Extract the [X, Y] coordinate from the center of the cell holding the provided text.  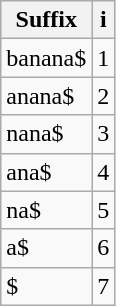
anana$ [46, 96]
nana$ [46, 134]
3 [104, 134]
banana$ [46, 58]
Suffix [46, 20]
1 [104, 58]
6 [104, 248]
5 [104, 210]
4 [104, 172]
$ [46, 286]
2 [104, 96]
ana$ [46, 172]
a$ [46, 248]
i [104, 20]
7 [104, 286]
na$ [46, 210]
